For the text-containing cell, return its midpoint in (X, Y) coordinate format. 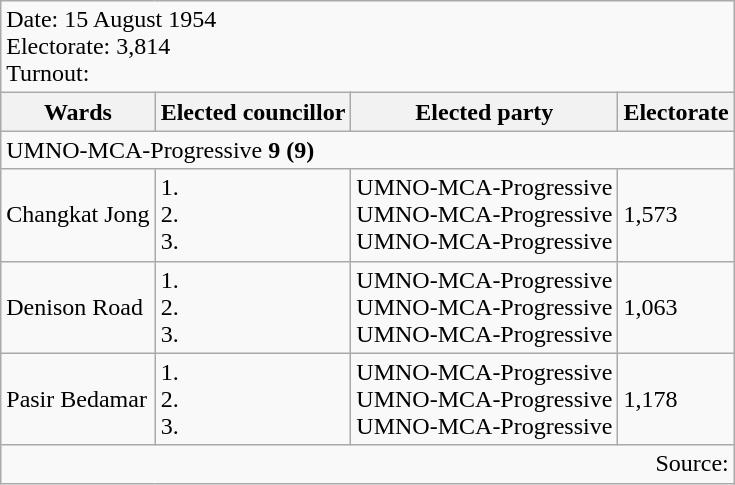
1,063 (676, 307)
1,178 (676, 399)
Pasir Bedamar (78, 399)
Denison Road (78, 307)
UMNO-MCA-Progressive 9 (9) (368, 150)
Wards (78, 112)
Changkat Jong (78, 215)
Elected councillor (253, 112)
Source: (368, 464)
Elected party (484, 112)
Date: 15 August 1954 Electorate: 3,814Turnout: (368, 47)
Electorate (676, 112)
1,573 (676, 215)
